For the text-containing cell, return its midpoint in [X, Y] coordinate format. 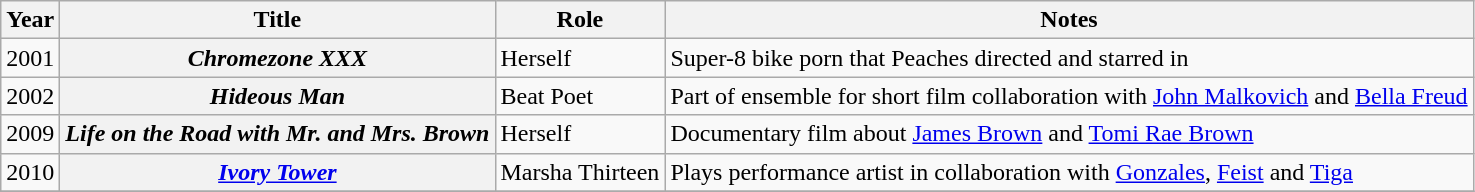
2009 [30, 134]
Ivory Tower [278, 172]
Super-8 bike porn that Peaches directed and starred in [1069, 58]
Title [278, 20]
Part of ensemble for short film collaboration with John Malkovich and Bella Freud [1069, 96]
Life on the Road with Mr. and Mrs. Brown [278, 134]
Marsha Thirteen [580, 172]
Documentary film about James Brown and Tomi Rae Brown [1069, 134]
2010 [30, 172]
Plays performance artist in collaboration with Gonzales, Feist and Tiga [1069, 172]
Beat Poet [580, 96]
Hideous Man [278, 96]
Year [30, 20]
Chromezone XXX [278, 58]
Role [580, 20]
2001 [30, 58]
Notes [1069, 20]
2002 [30, 96]
